Determine the (X, Y) coordinate at the center of the cell enclosing the given text.  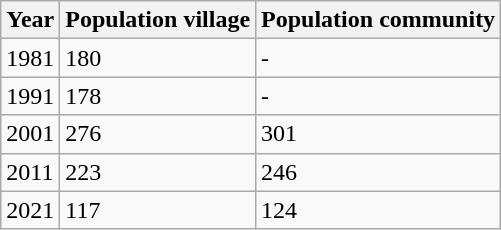
Year (30, 20)
1991 (30, 96)
223 (158, 172)
301 (378, 134)
1981 (30, 58)
2021 (30, 210)
2001 (30, 134)
178 (158, 96)
Population community (378, 20)
124 (378, 210)
2011 (30, 172)
117 (158, 210)
276 (158, 134)
246 (378, 172)
Population village (158, 20)
180 (158, 58)
